Identify which cell holds the provided text, then report its [x, y] central coordinate. 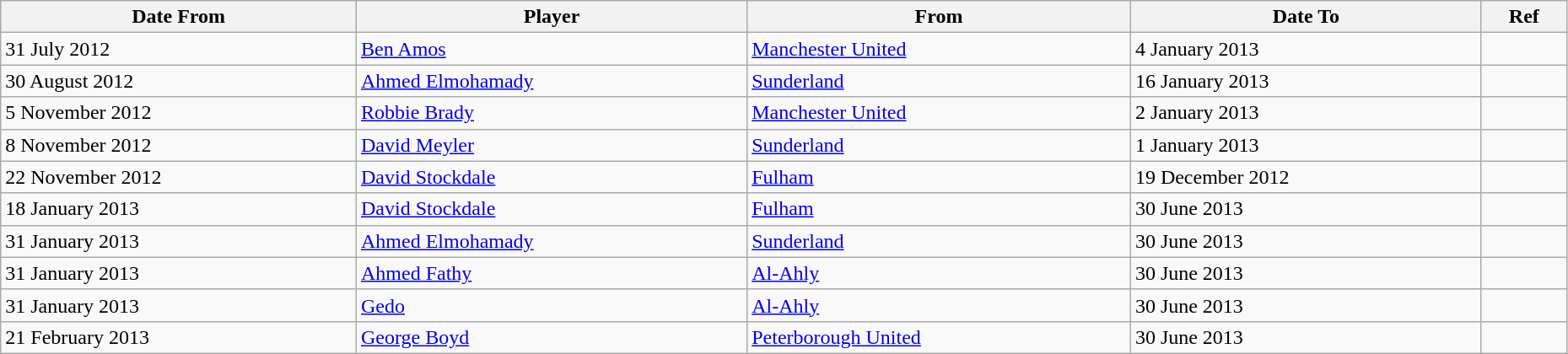
Robbie Brady [552, 113]
David Meyler [552, 145]
Player [552, 17]
19 December 2012 [1306, 177]
1 January 2013 [1306, 145]
Date From [179, 17]
Ref [1523, 17]
22 November 2012 [179, 177]
Ben Amos [552, 49]
Date To [1306, 17]
Ahmed Fathy [552, 273]
Peterborough United [940, 337]
8 November 2012 [179, 145]
From [940, 17]
2 January 2013 [1306, 113]
Gedo [552, 305]
4 January 2013 [1306, 49]
21 February 2013 [179, 337]
George Boyd [552, 337]
30 August 2012 [179, 81]
16 January 2013 [1306, 81]
5 November 2012 [179, 113]
31 July 2012 [179, 49]
18 January 2013 [179, 209]
